Capture the cell that displays the provided text and extract its (X, Y) central coordinate. 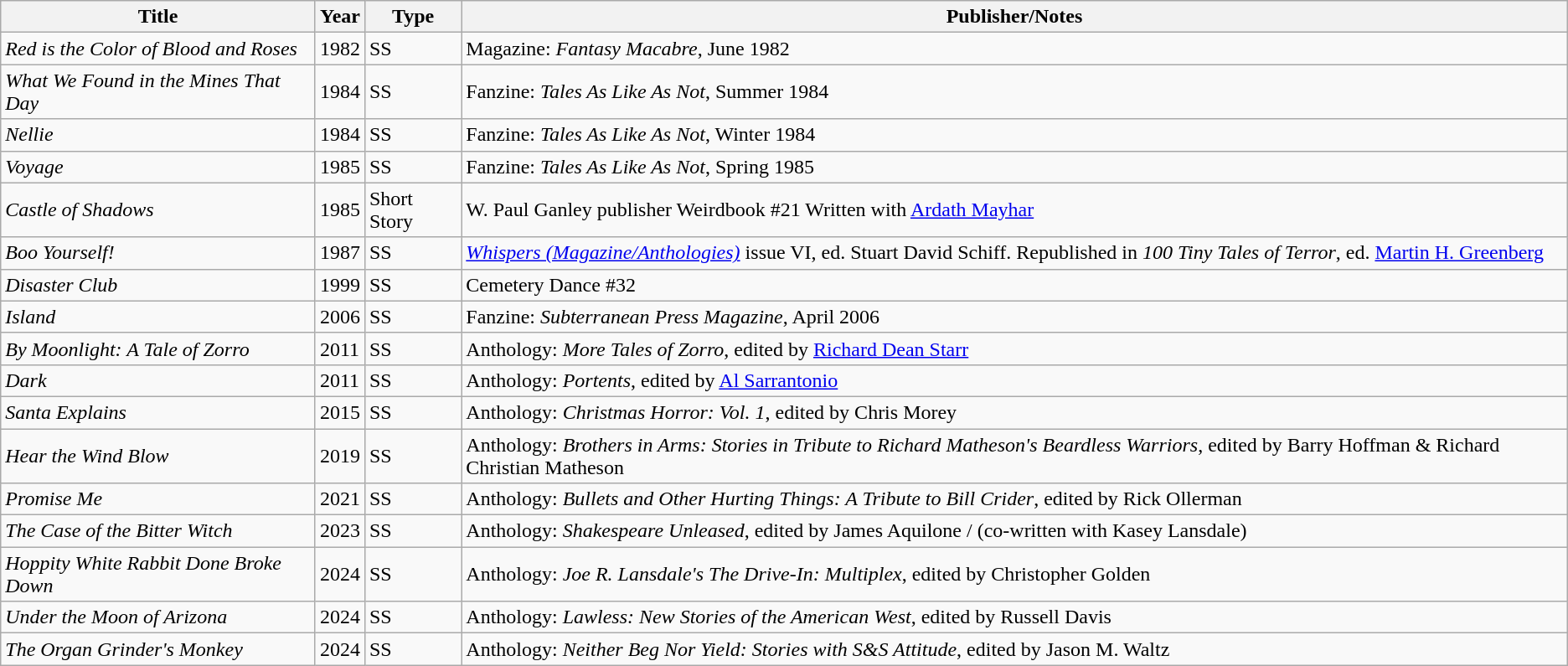
1999 (340, 285)
Whispers (Magazine/Anthologies) issue VI, ed. Stuart David Schiff. Republished in 100 Tiny Tales of Terror, ed. Martin H. Greenberg (1014, 253)
Year (340, 17)
2021 (340, 499)
By Moonlight: A Tale of Zorro (158, 348)
Disaster Club (158, 285)
Anthology: Lawless: New Stories of the American West, edited by Russell Davis (1014, 617)
Anthology: Portents, edited by Al Sarrantonio (1014, 380)
Publisher/Notes (1014, 17)
Red is the Color of Blood and Roses (158, 49)
2019 (340, 456)
Dark (158, 380)
1982 (340, 49)
Anthology: Brothers in Arms: Stories in Tribute to Richard Matheson's Beardless Warriors, edited by Barry Hoffman & Richard Christian Matheson (1014, 456)
The Case of the Bitter Witch (158, 531)
Anthology: Christmas Horror: Vol. 1, edited by Chris Morey (1014, 412)
Title (158, 17)
Santa Explains (158, 412)
Island (158, 317)
2006 (340, 317)
Fanzine: Tales As Like As Not, Spring 1985 (1014, 167)
Type (412, 17)
Fanzine: Subterranean Press Magazine, April 2006 (1014, 317)
2023 (340, 531)
Boo Yourself! (158, 253)
Voyage (158, 167)
Short Story (412, 209)
1987 (340, 253)
Cemetery Dance #32 (1014, 285)
Castle of Shadows (158, 209)
Promise Me (158, 499)
Anthology: Bullets and Other Hurting Things: A Tribute to Bill Crider, edited by Rick Ollerman (1014, 499)
What We Found in the Mines That Day (158, 92)
Anthology: Joe R. Lansdale's The Drive-In: Multiplex, edited by Christopher Golden (1014, 575)
Nellie (158, 135)
W. Paul Ganley publisher Weirdbook #21 Written with Ardath Mayhar (1014, 209)
Hear the Wind Blow (158, 456)
2015 (340, 412)
The Organ Grinder's Monkey (158, 649)
Anthology: Shakespeare Unleased, edited by James Aquilone / (co-written with Kasey Lansdale) (1014, 531)
Fanzine: Tales As Like As Not, Winter 1984 (1014, 135)
Anthology: Neither Beg Nor Yield: Stories with S&S Attitude, edited by Jason M. Waltz (1014, 649)
Hoppity White Rabbit Done Broke Down (158, 575)
Anthology: More Tales of Zorro, edited by Richard Dean Starr (1014, 348)
Magazine: Fantasy Macabre, June 1982 (1014, 49)
Under the Moon of Arizona (158, 617)
Fanzine: Tales As Like As Not, Summer 1984 (1014, 92)
